Return the (X, Y) coordinate for the center point of the cell that contains the specified text.  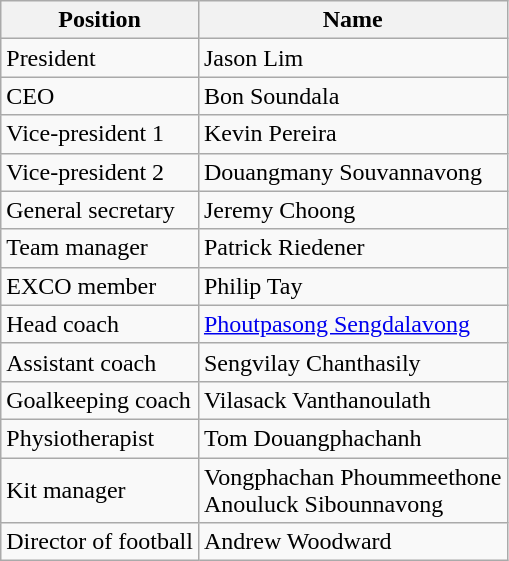
Director of football (100, 542)
Goalkeeping coach (100, 400)
Head coach (100, 324)
Name (352, 20)
Patrick Riedener (352, 248)
President (100, 58)
Vilasack Vanthanoulath (352, 400)
Assistant coach (100, 362)
Vice-president 1 (100, 134)
Physiotherapist (100, 438)
Phoutpasong Sengdalavong (352, 324)
Kit manager (100, 490)
Douangmany Souvannavong (352, 172)
Sengvilay Chanthasily (352, 362)
Position (100, 20)
Team manager (100, 248)
Bon Soundala (352, 96)
EXCO member (100, 286)
Vice-president 2 (100, 172)
Jeremy Choong (352, 210)
Andrew Woodward (352, 542)
Jason Lim (352, 58)
Vongphachan Phoummeethone Anouluck Sibounnavong (352, 490)
Tom Douangphachanh (352, 438)
CEO (100, 96)
Kevin Pereira (352, 134)
General secretary (100, 210)
Philip Tay (352, 286)
